Pinpoint the cell where the given text exists, returning its [X, Y] midpoint coordinate. 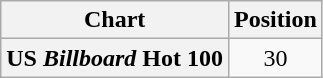
US Billboard Hot 100 [115, 58]
30 [276, 58]
Position [276, 20]
Chart [115, 20]
